Locate the cell with the specified text and output its [X, Y] center coordinate. 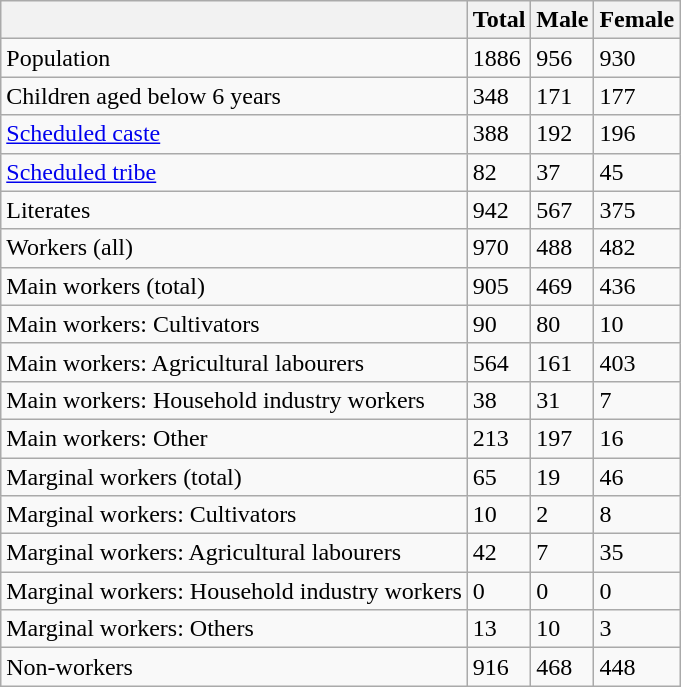
Literates [234, 210]
Children aged below 6 years [234, 96]
436 [637, 286]
161 [562, 362]
567 [562, 210]
3 [637, 629]
37 [562, 172]
388 [499, 134]
375 [637, 210]
Marginal workers: Agricultural labourers [234, 553]
Workers (all) [234, 248]
19 [562, 477]
956 [562, 58]
192 [562, 134]
46 [637, 477]
970 [499, 248]
Non-workers [234, 667]
Main workers (total) [234, 286]
Main workers: Household industry workers [234, 400]
Population [234, 58]
Total [499, 20]
942 [499, 210]
197 [562, 438]
31 [562, 400]
Male [562, 20]
Marginal workers: Others [234, 629]
Marginal workers: Household industry workers [234, 591]
Main workers: Agricultural labourers [234, 362]
403 [637, 362]
905 [499, 286]
564 [499, 362]
35 [637, 553]
Marginal workers: Cultivators [234, 515]
916 [499, 667]
171 [562, 96]
8 [637, 515]
930 [637, 58]
16 [637, 438]
Scheduled caste [234, 134]
468 [562, 667]
Main workers: Other [234, 438]
1886 [499, 58]
482 [637, 248]
469 [562, 286]
348 [499, 96]
Female [637, 20]
448 [637, 667]
213 [499, 438]
196 [637, 134]
82 [499, 172]
90 [499, 324]
Main workers: Cultivators [234, 324]
2 [562, 515]
488 [562, 248]
80 [562, 324]
177 [637, 96]
Scheduled tribe [234, 172]
Marginal workers (total) [234, 477]
42 [499, 553]
45 [637, 172]
13 [499, 629]
65 [499, 477]
38 [499, 400]
